Identify which cell holds the provided text, then report its (x, y) central coordinate. 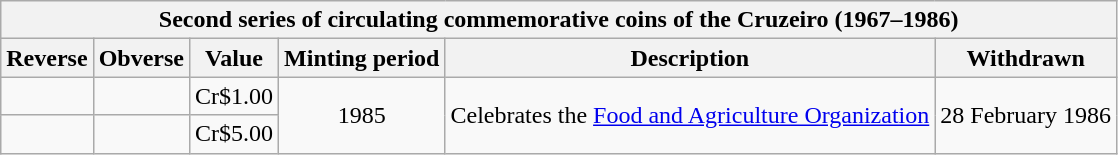
Second series of circulating commemorative coins of the Cruzeiro (1967–1986) (559, 20)
28 February 1986 (1026, 115)
Value (234, 58)
Description (690, 58)
1985 (362, 115)
Celebrates the Food and Agriculture Organization (690, 115)
Minting period (362, 58)
Cr$1.00 (234, 96)
Cr$5.00 (234, 134)
Reverse (47, 58)
Withdrawn (1026, 58)
Obverse (141, 58)
